Search for the cell housing the specified text and yield its [x, y] center coordinate. 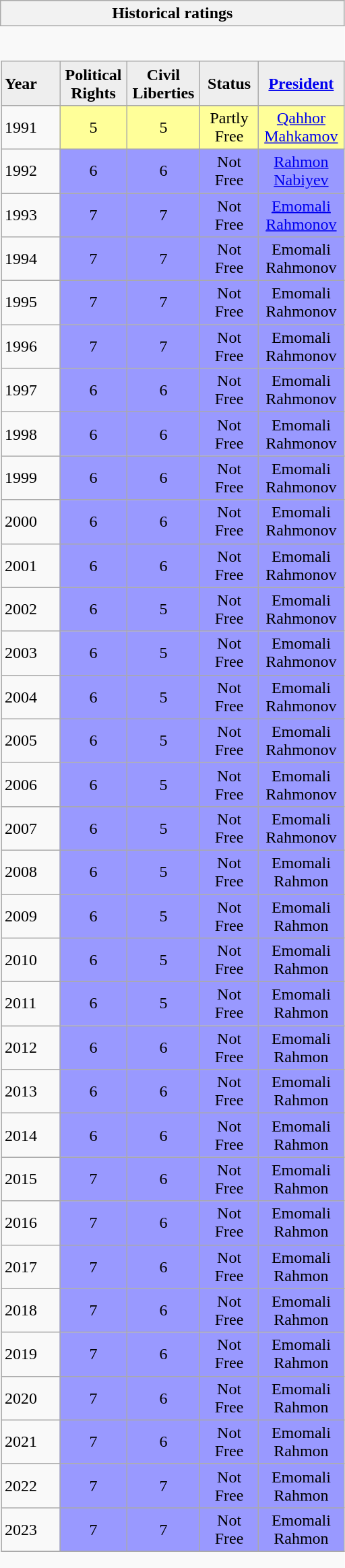
Qahhor Mahkamov [301, 127]
2003 [31, 653]
2018 [31, 1311]
2004 [31, 696]
Status [229, 84]
2002 [31, 609]
2017 [31, 1266]
1998 [31, 434]
1996 [31, 346]
2008 [31, 872]
Historical ratings [172, 13]
2016 [31, 1223]
2009 [31, 916]
2011 [31, 1004]
2000 [31, 521]
1997 [31, 391]
2001 [31, 566]
1995 [31, 303]
2023 [31, 1529]
2022 [31, 1486]
Rahmon Nabiyev [301, 171]
2007 [31, 828]
1994 [31, 259]
Civil Liberties [163, 84]
2015 [31, 1179]
1993 [31, 214]
Political Rights [94, 84]
Partly Free [229, 127]
2013 [31, 1091]
President [301, 84]
2019 [31, 1354]
1991 [31, 127]
2006 [31, 784]
2014 [31, 1136]
2021 [31, 1441]
2005 [31, 741]
1999 [31, 478]
1992 [31, 171]
Year [31, 84]
2012 [31, 1048]
2020 [31, 1398]
2010 [31, 960]
